Find where the given text appears and provide that cell's center as [x, y] coordinate. 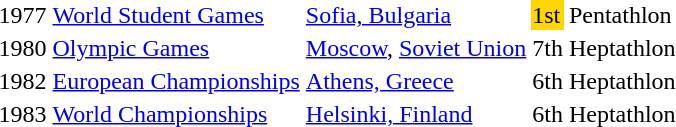
Sofia, Bulgaria [416, 15]
1st [548, 15]
Moscow, Soviet Union [416, 48]
World Student Games [176, 15]
6th [548, 81]
European Championships [176, 81]
7th [548, 48]
Athens, Greece [416, 81]
Olympic Games [176, 48]
